Scan for the cell matching the given text and deliver its [X, Y] coordinate at center. 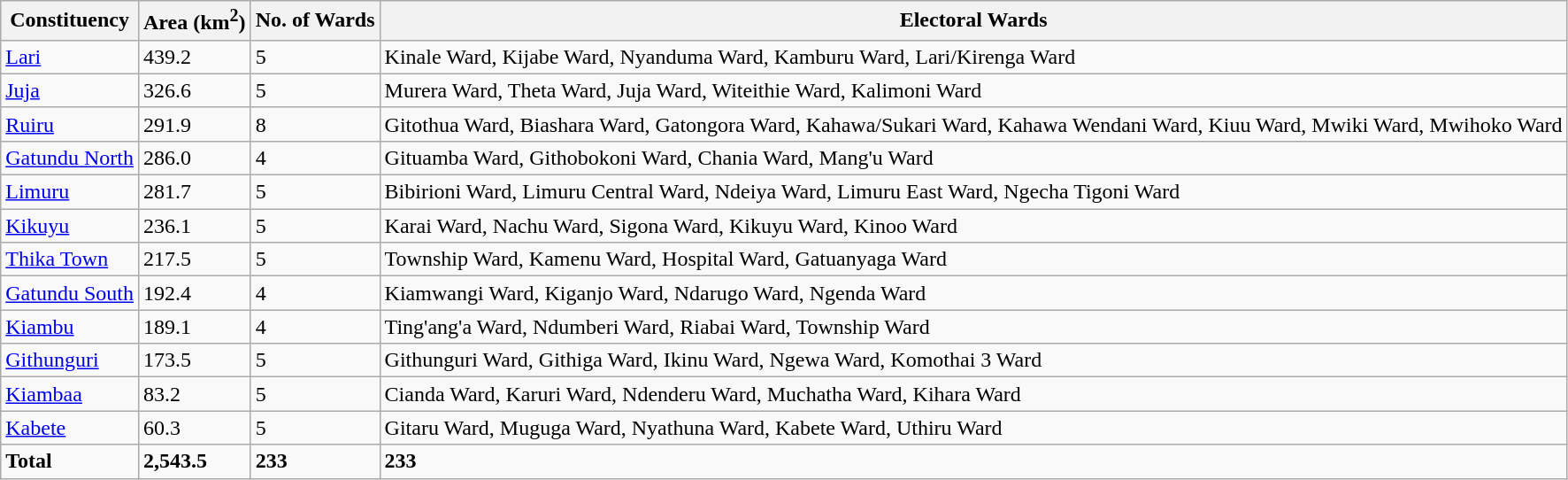
Kiambaa [70, 394]
236.1 [195, 226]
Kiamwangi Ward, Kiganjo Ward, Ndarugo Ward, Ngenda Ward [973, 293]
173.5 [195, 360]
281.7 [195, 192]
217.5 [195, 259]
Murera Ward, Theta Ward, Juja Ward, Witeithie Ward, Kalimoni Ward [973, 90]
192.4 [195, 293]
Thika Town [70, 259]
291.9 [195, 124]
Lari [70, 57]
Total [70, 461]
8 [315, 124]
Kabete [70, 428]
Gitaru Ward, Muguga Ward, Nyathuna Ward, Kabete Ward, Uthiru Ward [973, 428]
83.2 [195, 394]
Gituamba Ward, Githobokoni Ward, Chania Ward, Mang'u Ward [973, 158]
60.3 [195, 428]
286.0 [195, 158]
Juja [70, 90]
326.6 [195, 90]
Kiambu [70, 327]
Gatundu North [70, 158]
Kinale Ward, Kijabe Ward, Nyanduma Ward, Kamburu Ward, Lari/Kirenga Ward [973, 57]
No. of Wards [315, 21]
Township Ward, Kamenu Ward, Hospital Ward, Gatuanyaga Ward [973, 259]
Bibirioni Ward, Limuru Central Ward, Ndeiya Ward, Limuru East Ward, Ngecha Tigoni Ward [973, 192]
2,543.5 [195, 461]
Cianda Ward, Karuri Ward, Ndenderu Ward, Muchatha Ward, Kihara Ward [973, 394]
Gitothua Ward, Biashara Ward, Gatongora Ward, Kahawa/Sukari Ward, Kahawa Wendani Ward, Kiuu Ward, Mwiki Ward, Mwihoko Ward [973, 124]
Githunguri [70, 360]
439.2 [195, 57]
Ting'ang'a Ward, Ndumberi Ward, Riabai Ward, Township Ward [973, 327]
Limuru [70, 192]
Githunguri Ward, Githiga Ward, Ikinu Ward, Ngewa Ward, Komothai 3 Ward [973, 360]
Gatundu South [70, 293]
Ruiru [70, 124]
Kikuyu [70, 226]
Constituency [70, 21]
Area (km2) [195, 21]
189.1 [195, 327]
Karai Ward, Nachu Ward, Sigona Ward, Kikuyu Ward, Kinoo Ward [973, 226]
Electoral Wards [973, 21]
